Detect which cell encompasses the target text, then output its (x, y) center coordinate. 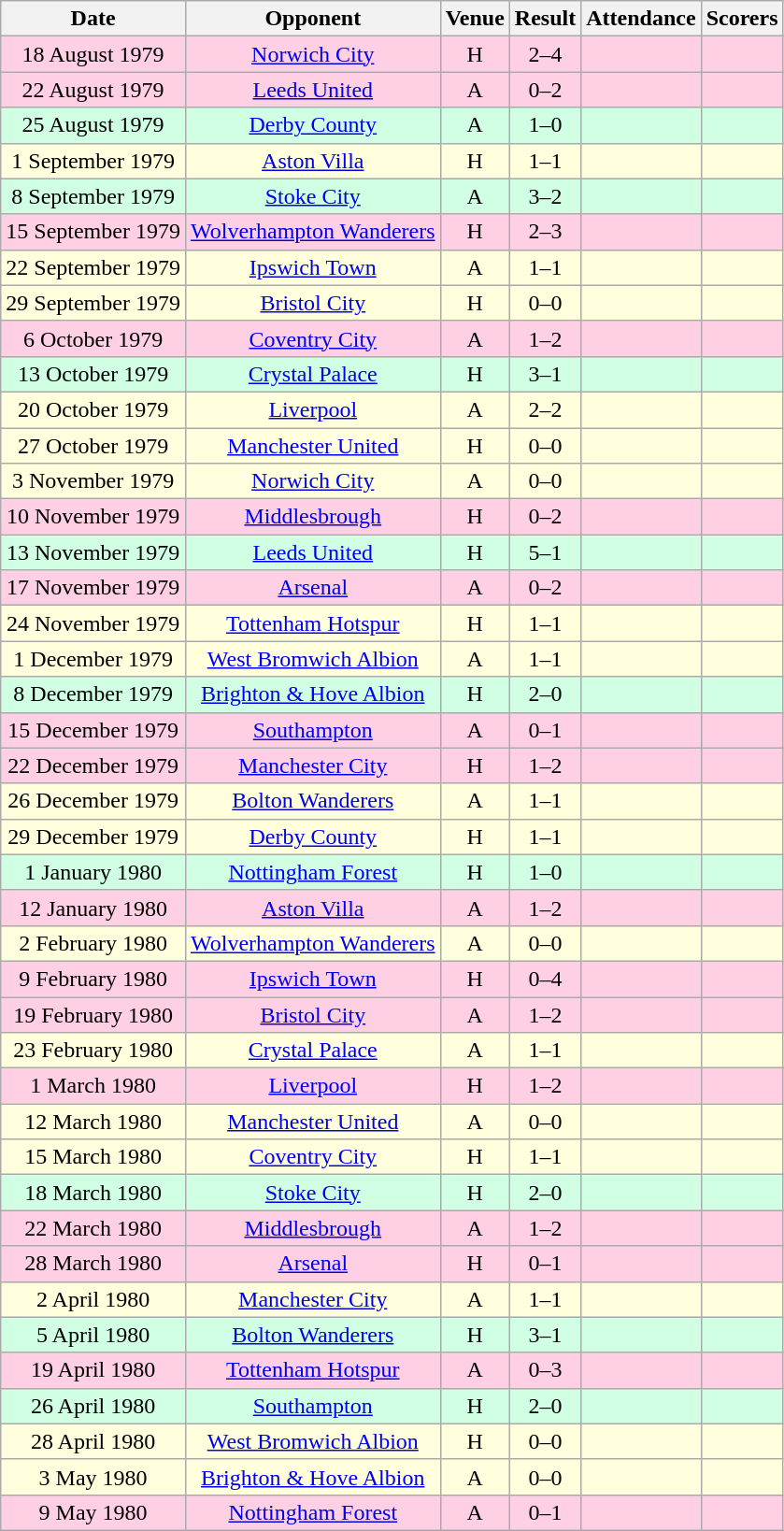
28 April 1980 (93, 1441)
9 February 1980 (93, 979)
5 April 1980 (93, 1335)
17 November 1979 (93, 588)
1 September 1979 (93, 161)
15 March 1980 (93, 1157)
24 November 1979 (93, 623)
Scorers (742, 19)
19 February 1980 (93, 1014)
6 October 1979 (93, 338)
Venue (475, 19)
0–3 (545, 1370)
2 February 1980 (93, 943)
9 May 1980 (93, 1512)
5–1 (545, 552)
Opponent (312, 19)
2–4 (545, 54)
20 October 1979 (93, 409)
19 April 1980 (93, 1370)
22 August 1979 (93, 90)
Date (93, 19)
1 December 1979 (93, 659)
27 October 1979 (93, 446)
12 January 1980 (93, 908)
18 March 1980 (93, 1193)
18 August 1979 (93, 54)
15 December 1979 (93, 730)
10 November 1979 (93, 517)
12 March 1980 (93, 1122)
0–4 (545, 979)
1 March 1980 (93, 1086)
3–2 (545, 196)
Result (545, 19)
28 March 1980 (93, 1264)
3 November 1979 (93, 481)
2–3 (545, 232)
26 April 1980 (93, 1406)
22 December 1979 (93, 765)
Attendance (641, 19)
22 September 1979 (93, 267)
2–2 (545, 409)
3 May 1980 (93, 1477)
8 December 1979 (93, 694)
15 September 1979 (93, 232)
8 September 1979 (93, 196)
29 December 1979 (93, 837)
26 December 1979 (93, 801)
25 August 1979 (93, 125)
22 March 1980 (93, 1228)
13 October 1979 (93, 374)
13 November 1979 (93, 552)
29 September 1979 (93, 303)
23 February 1980 (93, 1051)
2 April 1980 (93, 1299)
1 January 1980 (93, 872)
